Identify which cell holds the provided text, then report its [X, Y] central coordinate. 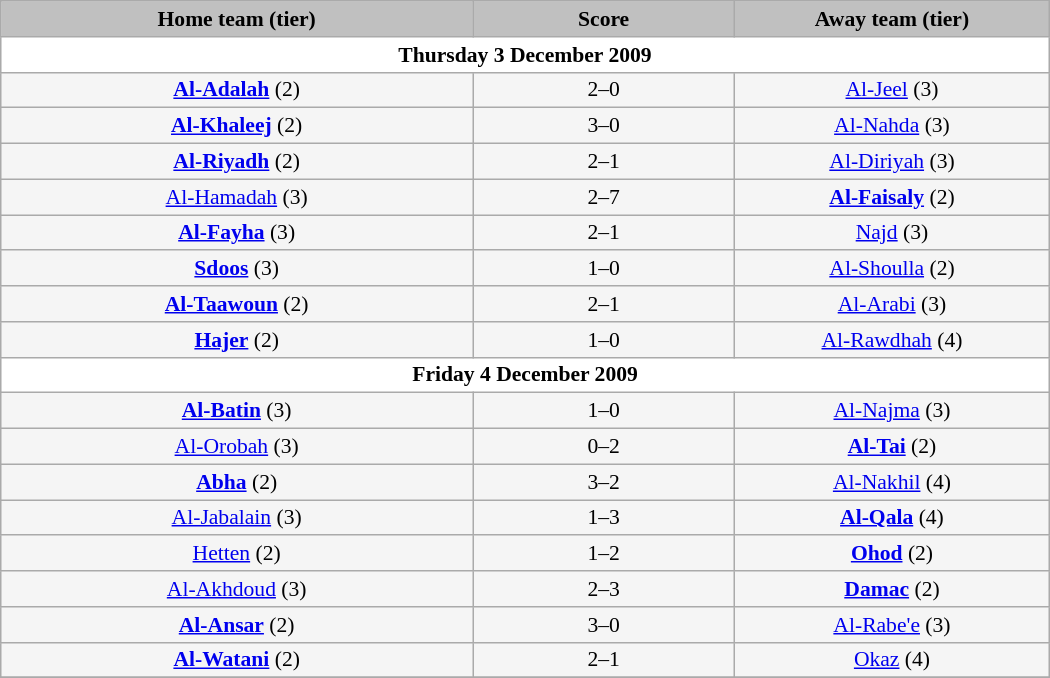
Al-Orobah (3) [237, 447]
Najd (3) [892, 233]
2–0 [604, 90]
1–3 [604, 518]
Al-Akhdoud (3) [237, 589]
Al-Najma (3) [892, 411]
Al-Fayha (3) [237, 233]
Hajer (2) [237, 340]
Al-Rabe'e (3) [892, 625]
2–3 [604, 589]
Okaz (4) [892, 660]
Al-Hamadah (3) [237, 197]
0–2 [604, 447]
Damac (2) [892, 589]
2–7 [604, 197]
Al-Jabalain (3) [237, 518]
Sdoos (3) [237, 269]
Thursday 3 December 2009 [525, 55]
Al-Nahda (3) [892, 126]
Al-Nakhil (4) [892, 482]
1–2 [604, 554]
Ohod (2) [892, 554]
Al-Qala (4) [892, 518]
3–2 [604, 482]
Al-Riyadh (2) [237, 162]
Al-Jeel (3) [892, 90]
Al-Taawoun (2) [237, 304]
Al-Tai (2) [892, 447]
Abha (2) [237, 482]
Score [604, 19]
Al-Adalah (2) [237, 90]
Al-Faisaly (2) [892, 197]
Al-Watani (2) [237, 660]
Al-Arabi (3) [892, 304]
Al-Diriyah (3) [892, 162]
Al-Ansar (2) [237, 625]
Away team (tier) [892, 19]
Al-Khaleej (2) [237, 126]
Al-Rawdhah (4) [892, 340]
Al-Batin (3) [237, 411]
Friday 4 December 2009 [525, 375]
Home team (tier) [237, 19]
Al-Shoulla (2) [892, 269]
Hetten (2) [237, 554]
